Capture the cell that displays the provided text and extract its (X, Y) central coordinate. 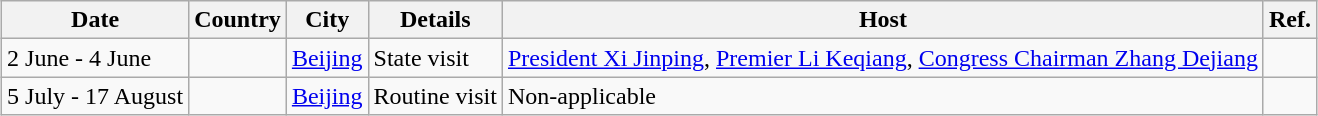
Date (96, 20)
Non-applicable (882, 96)
5 July - 17 August (96, 96)
President Xi Jinping, Premier Li Keqiang, Congress Chairman Zhang Dejiang (882, 58)
Details (435, 20)
Routine visit (435, 96)
Ref. (1290, 20)
Host (882, 20)
State visit (435, 58)
2 June - 4 June (96, 58)
Country (238, 20)
City (327, 20)
